Output the (x, y) coordinate of the center of the cell containing the given text.  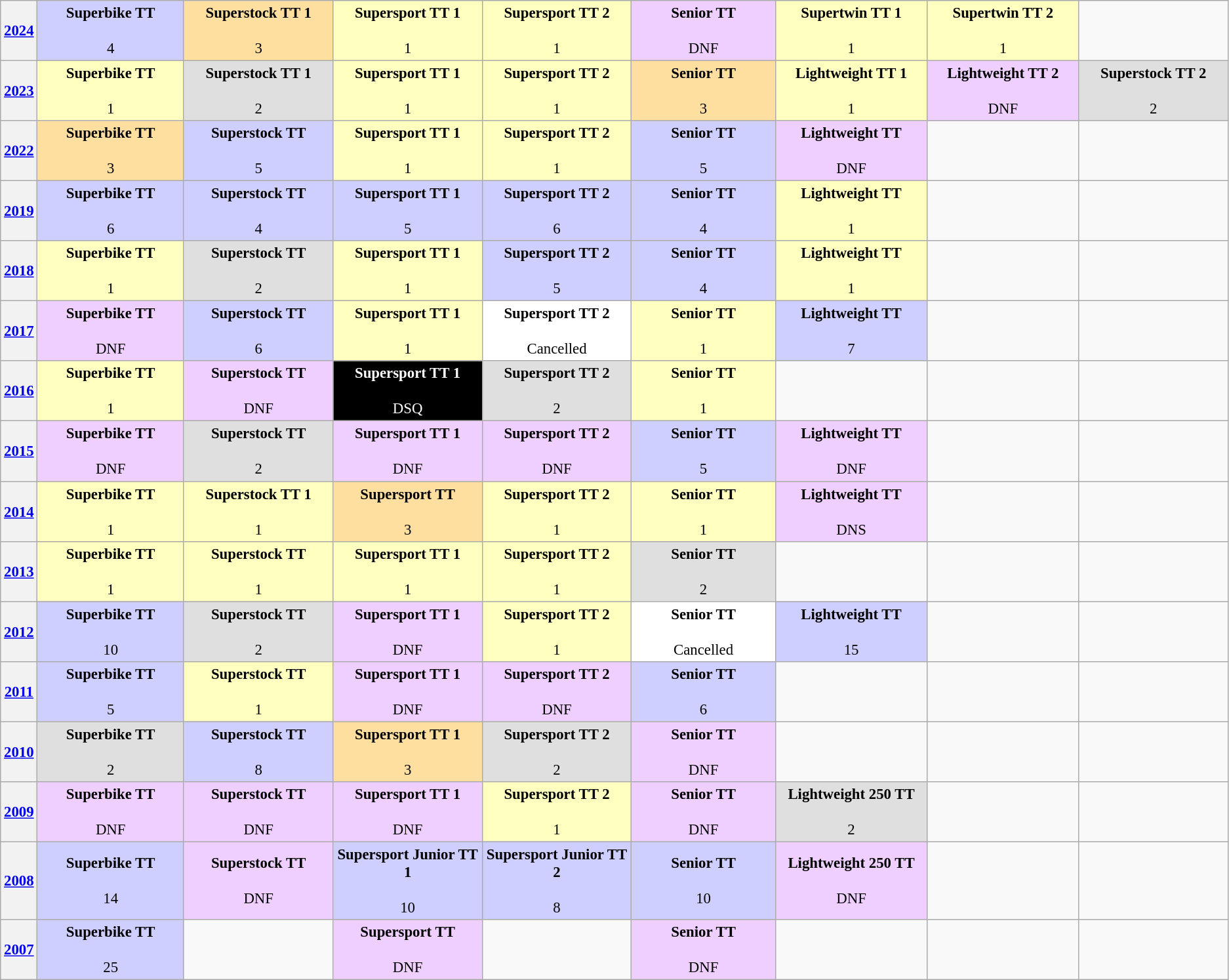
Superbike TT10 (111, 632)
Superbike TT4 (111, 31)
Lightweight TTDNS (851, 512)
Supersport TT3 (408, 512)
2023 (19, 91)
Supersport Junior TT 28 (556, 880)
Senior TTCancelled (704, 632)
2009 (19, 812)
2017 (19, 331)
Senior TT10 (704, 880)
Lightweight TT 2DNF (1003, 91)
Supersport TTDNF (408, 950)
Superstock TT 11 (258, 512)
2015 (19, 451)
Lightweight TT7 (851, 331)
Superstock TT 1 3 (258, 31)
2016 (19, 391)
Supertwin TT 2 1 (1003, 31)
2007 (19, 950)
Supersport TT 25 (556, 271)
Superstock TT5 (258, 151)
Superbike TT 1 (111, 91)
Supersport TT 2Cancelled (556, 331)
2014 (19, 512)
Superstock TT 22 (1154, 91)
Lightweight TT 11 (851, 91)
Lightweight TT15 (851, 632)
Superstock TT 12 (258, 91)
Superbike TT25 (111, 950)
2010 (19, 752)
2024 (19, 31)
Supersport TT 1DSQ (408, 391)
Supersport TT 1 1 (408, 31)
Senior TT2 (704, 571)
Superstock TT6 (258, 331)
Superstock TT8 (258, 752)
Supersport Junior TT 110 (408, 880)
Supersport TT 13 (408, 752)
Superbike TT14 (111, 880)
Lightweight 250 TT2 (851, 812)
2013 (19, 571)
Lightweight TT 1 (851, 211)
Lightweight 250 TTDNF (851, 880)
Senior TT6 (704, 691)
Supersport TT 15 (408, 211)
Superstock TT 2 (258, 451)
Superbike TT2 (111, 752)
2019 (19, 211)
Superbike TT6 (111, 211)
2018 (19, 271)
Senior TT3 (704, 91)
2011 (19, 691)
Superstock TT4 (258, 211)
Superbike TT3 (111, 151)
Supersport TT 2 6 (556, 211)
2008 (19, 880)
Superbike TT5 (111, 691)
2012 (19, 632)
Lightweight TT1 (851, 271)
Supertwin TT 1 1 (851, 31)
Supersport TT 2 DNF (556, 451)
2022 (19, 151)
Supersport TT 2DNF (556, 691)
